Scan for the cell matching the given text and deliver its (x, y) coordinate at center. 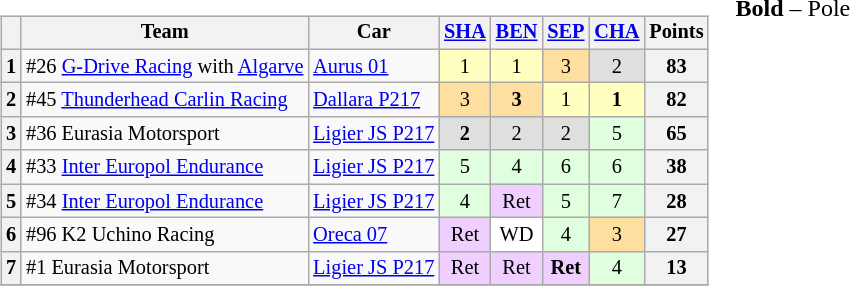
#33 Inter Europol Endurance (164, 167)
WD (517, 235)
#26 G-Drive Racing with Algarve (164, 66)
#34 Inter Europol Endurance (164, 201)
Team (164, 33)
Oreca 07 (374, 235)
CHA (616, 33)
27 (676, 235)
38 (676, 167)
#96 K2 Uchino Racing (164, 235)
#1 Eurasia Motorsport (164, 268)
Dallara P217 (374, 100)
28 (676, 201)
SHA (465, 33)
Aurus 01 (374, 66)
#36 Eurasia Motorsport (164, 134)
Car (374, 33)
82 (676, 100)
65 (676, 134)
Points (676, 33)
#45 Thunderhead Carlin Racing (164, 100)
SEP (566, 33)
13 (676, 268)
83 (676, 66)
BEN (517, 33)
